Locate the cell with the specified text and output its (x, y) center coordinate. 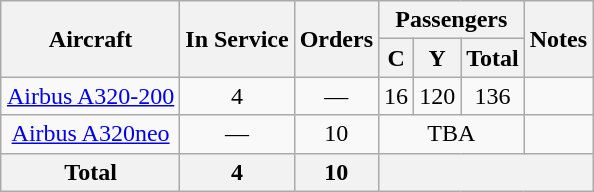
Orders (336, 39)
Airbus A320-200 (90, 96)
Y (438, 58)
16 (396, 96)
Passengers (452, 20)
C (396, 58)
120 (438, 96)
In Service (237, 39)
TBA (452, 134)
Notes (558, 39)
Aircraft (90, 39)
Airbus A320neo (90, 134)
136 (493, 96)
